Determine the (X, Y) coordinate at the center of the cell enclosing the given text.  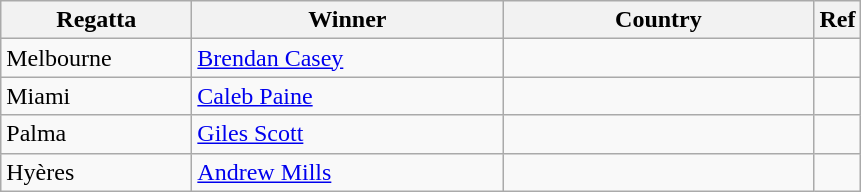
Regatta (96, 20)
Brendan Casey (348, 58)
Caleb Paine (348, 96)
Miami (96, 96)
Country (658, 20)
Melbourne (96, 58)
Winner (348, 20)
Hyères (96, 172)
Andrew Mills (348, 172)
Ref (838, 20)
Giles Scott (348, 134)
Palma (96, 134)
